Determine the [X, Y] coordinate at the center of the cell enclosing the given text.  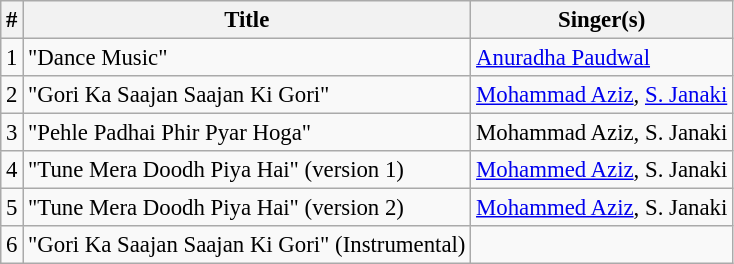
Singer(s) [602, 20]
4 [12, 170]
"Pehle Padhai Phir Pyar Hoga" [247, 133]
"Tune Mera Doodh Piya Hai" (version 2) [247, 208]
"Dance Music" [247, 58]
"Gori Ka Saajan Saajan Ki Gori" (Instrumental) [247, 245]
3 [12, 133]
"Tune Mera Doodh Piya Hai" (version 1) [247, 170]
# [12, 20]
2 [12, 95]
Anuradha Paudwal [602, 58]
6 [12, 245]
Title [247, 20]
1 [12, 58]
"Gori Ka Saajan Saajan Ki Gori" [247, 95]
5 [12, 208]
